Provide the [X, Y] coordinate of the cell's center where the given text is located.  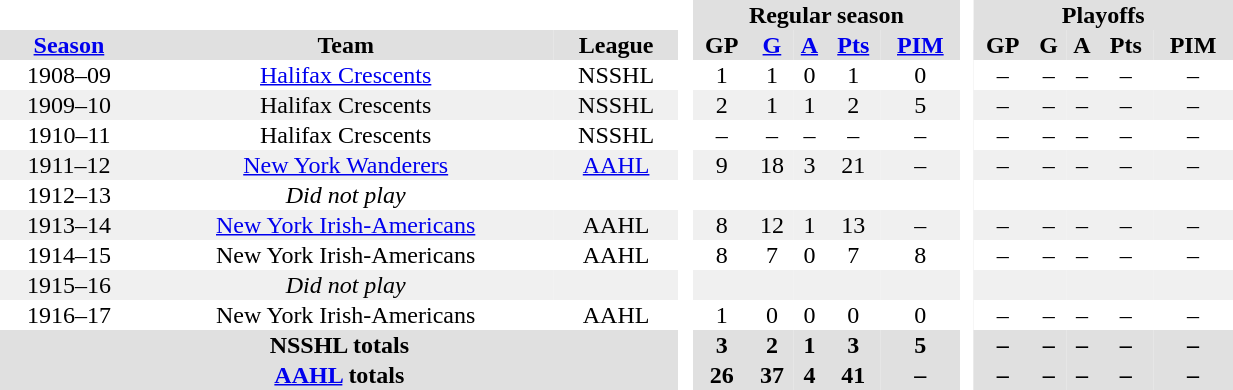
37 [772, 375]
Playoffs [1103, 15]
21 [854, 165]
Team [346, 45]
Regular season [826, 15]
AAHL totals [340, 375]
League [616, 45]
1912–13 [69, 195]
13 [854, 225]
1909–10 [69, 105]
1914–15 [69, 255]
12 [772, 225]
1910–11 [69, 135]
1911–12 [69, 165]
41 [854, 375]
NSSHL totals [340, 345]
26 [722, 375]
4 [809, 375]
1915–16 [69, 285]
1916–17 [69, 315]
New York Wanderers [346, 165]
1913–14 [69, 225]
1908–09 [69, 75]
18 [772, 165]
Season [69, 45]
9 [722, 165]
